Output the (x, y) coordinate of the center of the cell containing the given text.  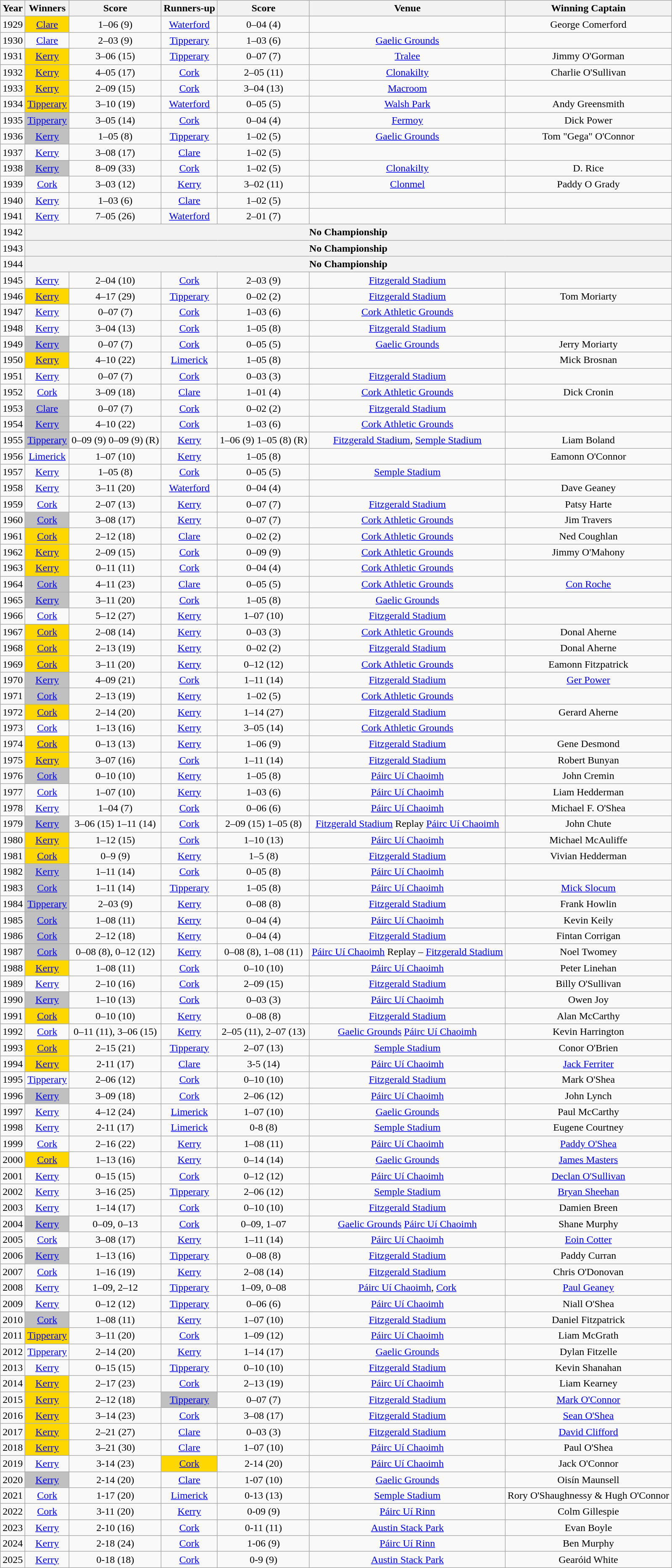
1955 (13, 440)
Michael McAuliffe (588, 840)
Sean O'Shea (588, 1415)
Conor O'Brien (588, 1048)
Chris O'Donovan (588, 1272)
1993 (13, 1048)
1949 (13, 344)
1988 (13, 968)
Venue (407, 8)
1935 (13, 120)
Rory O'Shaughnessy & Hugh O'Connor (588, 1496)
Kevin Harrington (588, 1032)
Fitzgerald Stadium, Semple Stadium (407, 440)
Peter Linehan (588, 968)
2025 (13, 1560)
Gerard Aherne (588, 712)
1976 (13, 776)
1968 (13, 648)
1971 (13, 696)
2024 (13, 1544)
Dylan Fitzelle (588, 1352)
1951 (13, 376)
3–06 (15) (115, 56)
Liam Kearney (588, 1384)
Dave Geaney (588, 488)
Jimmy O'Gorman (588, 56)
0-11 (11) (263, 1528)
Daniel Fitzpatrick (588, 1320)
1960 (13, 520)
4–12 (24) (115, 1112)
1973 (13, 728)
1961 (13, 536)
Vivian Hedderman (588, 856)
1933 (13, 88)
1947 (13, 312)
George Comerford (588, 24)
1974 (13, 744)
Gene Desmond (588, 744)
Robert Bunyan (588, 760)
1969 (13, 664)
Eoin Cotter (588, 1240)
0–13 (13) (115, 744)
1964 (13, 584)
1944 (13, 264)
3-11 (20) (115, 1512)
2008 (13, 1288)
0–11 (11) (115, 568)
1–16 (19) (115, 1272)
Ben Murphy (588, 1544)
Liam McGrath (588, 1336)
1–09 (12) (263, 1336)
1932 (13, 72)
1–06 (9) 1–05 (8) (R) (263, 440)
2013 (13, 1368)
Mick Slocum (588, 888)
1994 (13, 1064)
1–09, 2–12 (115, 1288)
2021 (13, 1496)
Paddy O Grady (588, 184)
Year (13, 8)
Oisín Maunsell (588, 1479)
Ger Power (588, 680)
2–16 (22) (115, 1144)
Frank Howlin (588, 904)
2003 (13, 1208)
1989 (13, 984)
4–11 (23) (115, 584)
Liam Hedderman (588, 792)
Paul Geaney (588, 1288)
2009 (13, 1304)
Noel Twomey (588, 952)
0-18 (18) (115, 1560)
2015 (13, 1400)
8–09 (33) (115, 168)
1962 (13, 552)
0–08 (8), 0–12 (12) (115, 952)
2–21 (27) (115, 1431)
0–05 (8) (263, 872)
1–14 (27) (263, 712)
Eamonn Fitzpatrick (588, 664)
Jerry Moriarty (588, 344)
Kevin Shanahan (588, 1368)
Tralee (407, 56)
3–16 (25) (115, 1192)
3–10 (19) (115, 104)
Tom "Gega" O'Connor (588, 136)
1978 (13, 808)
Eamonn O'Connor (588, 456)
1–12 (15) (115, 840)
1–09, 0–08 (263, 1288)
1934 (13, 104)
1956 (13, 456)
1990 (13, 1000)
1941 (13, 216)
Bryan Sheehan (588, 1192)
1967 (13, 632)
1946 (13, 296)
1996 (13, 1096)
1970 (13, 680)
1936 (13, 136)
Paul O'Shea (588, 1447)
2010 (13, 1320)
Michael F. O'Shea (588, 808)
1975 (13, 760)
Tom Moriarty (588, 296)
3–14 (23) (115, 1415)
1991 (13, 1016)
1965 (13, 600)
Fermoy (407, 120)
2001 (13, 1176)
0–08 (8), 1–08 (11) (263, 952)
2022 (13, 1512)
Niall O'Shea (588, 1304)
3–03 (12) (115, 184)
Winners (47, 8)
3-5 (14) (263, 1064)
John Cremin (588, 776)
2-18 (24) (115, 1544)
1999 (13, 1144)
1958 (13, 488)
1987 (13, 952)
0-13 (13) (263, 1496)
Declan O'Sullivan (588, 1176)
1957 (13, 472)
2–04 (10) (115, 280)
1995 (13, 1080)
2–09 (15) 1–05 (8) (263, 824)
2020 (13, 1479)
2002 (13, 1192)
1983 (13, 888)
Eugene Courtney (588, 1128)
Alan McCarthy (588, 1016)
3–07 (16) (115, 760)
Jack O'Connor (588, 1463)
0-09 (9) (263, 1512)
Owen Joy (588, 1000)
Gearóid White (588, 1560)
2004 (13, 1224)
1943 (13, 248)
D. Rice (588, 168)
Winning Captain (588, 8)
2007 (13, 1272)
1981 (13, 856)
0–11 (11), 3–06 (15) (115, 1032)
2–10 (16) (115, 984)
2–17 (23) (115, 1384)
2–01 (7) (263, 216)
3–06 (15) 1–11 (14) (115, 824)
2019 (13, 1463)
1979 (13, 824)
Shane Murphy (588, 1224)
1-06 (9) (263, 1544)
Jack Ferriter (588, 1064)
1937 (13, 152)
4–05 (17) (115, 72)
1929 (13, 24)
1963 (13, 568)
1930 (13, 40)
1959 (13, 504)
Colm Gillespie (588, 1512)
Mark O'Shea (588, 1080)
Damien Breen (588, 1208)
2–05 (11) (263, 72)
Jimmy O'Mahony (588, 552)
1954 (13, 424)
1950 (13, 360)
2–15 (21) (115, 1048)
2011 (13, 1336)
David Clifford (588, 1431)
1977 (13, 792)
1940 (13, 200)
1997 (13, 1112)
Ned Coughlan (588, 536)
2023 (13, 1528)
2006 (13, 1256)
2014 (13, 1384)
Macroom (407, 88)
1931 (13, 56)
0-9 (9) (263, 1560)
Liam Boland (588, 440)
Andy Greensmith (588, 104)
0-8 (8) (263, 1128)
3–02 (11) (263, 184)
1939 (13, 184)
0–14 (14) (263, 1160)
1–04 (7) (115, 808)
Clonmel (407, 184)
John Chute (588, 824)
2017 (13, 1431)
0–09 (9) (263, 552)
Patsy Harte (588, 504)
Walsh Park (407, 104)
Fitzgerald Stadium Replay Páirc Uí Chaoimh (407, 824)
Kevin Keily (588, 920)
1985 (13, 920)
3–21 (30) (115, 1447)
1984 (13, 904)
0–09 (9) 0–09 (9) (R) (115, 440)
Billy O'Sullivan (588, 984)
2016 (13, 1415)
1948 (13, 328)
2–05 (11), 2–07 (13) (263, 1032)
Paddy Curran (588, 1256)
1992 (13, 1032)
3-14 (23) (115, 1463)
1938 (13, 168)
Jim Travers (588, 520)
1952 (13, 392)
Runners-up (190, 8)
4–09 (21) (115, 680)
Páirc Uí Chaoimh Replay – Fitzgerald Stadium (407, 952)
1-17 (20) (115, 1496)
1966 (13, 616)
0–09, 0–13 (115, 1224)
1945 (13, 280)
Evan Boyle (588, 1528)
1942 (13, 232)
0–09, 1–07 (263, 1224)
Paul McCarthy (588, 1112)
Dick Power (588, 120)
4–17 (29) (115, 296)
Paddy O'Shea (588, 1144)
2000 (13, 1160)
John Lynch (588, 1096)
James Masters (588, 1160)
1–5 (8) (263, 856)
1-07 (10) (263, 1479)
5–12 (27) (115, 616)
Con Roche (588, 584)
1998 (13, 1128)
Mick Brosnan (588, 360)
1980 (13, 840)
1953 (13, 408)
Fintan Corrigan (588, 936)
1982 (13, 872)
Páirc Uí Chaoimh, Cork (407, 1288)
2005 (13, 1240)
1986 (13, 936)
Charlie O'Sullivan (588, 72)
0–9 (9) (115, 856)
7–05 (26) (115, 216)
2-10 (16) (115, 1528)
2012 (13, 1352)
2018 (13, 1447)
Dick Cronin (588, 392)
Mark O'Connor (588, 1400)
1–01 (4) (263, 392)
1972 (13, 712)
